Detect which cell encompasses the target text, then output its [x, y] center coordinate. 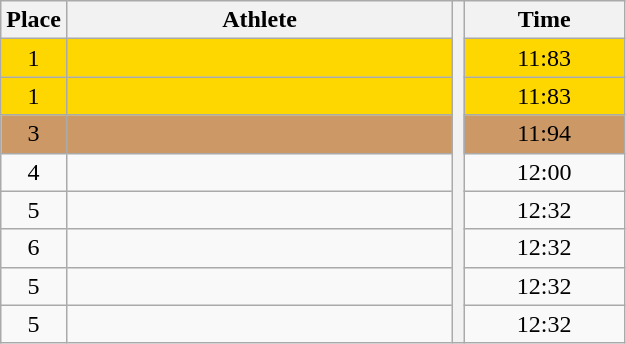
12:00 [544, 172]
Place [34, 20]
Athlete [259, 20]
6 [34, 248]
11:94 [544, 134]
Time [544, 20]
4 [34, 172]
3 [34, 134]
